Return the [X, Y] coordinate for the center point of the cell that contains the specified text.  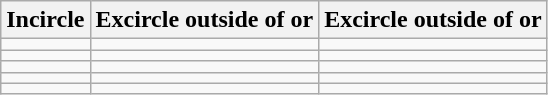
Incircle [46, 20]
